From the cell containing the given text, extract its center point as (X, Y) coordinate. 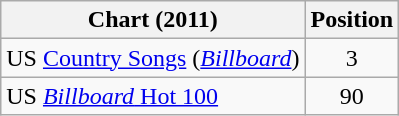
90 (352, 96)
Position (352, 20)
3 (352, 58)
US Billboard Hot 100 (153, 96)
US Country Songs (Billboard) (153, 58)
Chart (2011) (153, 20)
